Capture the cell that displays the provided text and extract its (x, y) central coordinate. 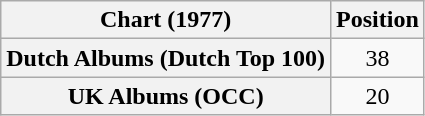
Dutch Albums (Dutch Top 100) (166, 58)
38 (378, 58)
Position (378, 20)
Chart (1977) (166, 20)
UK Albums (OCC) (166, 96)
20 (378, 96)
